Search for the cell housing the specified text and yield its [x, y] center coordinate. 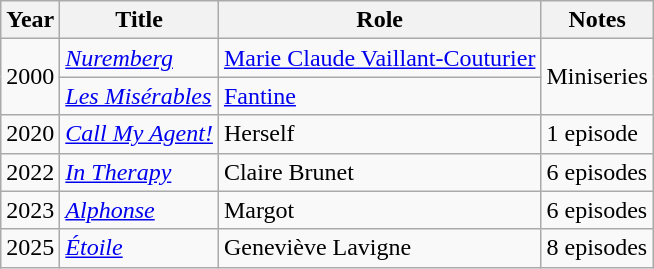
In Therapy [140, 172]
Notes [597, 20]
2020 [30, 134]
Miniseries [597, 77]
Margot [380, 210]
2023 [30, 210]
2000 [30, 77]
Title [140, 20]
Étoile [140, 248]
Geneviève Lavigne [380, 248]
Marie Claude Vaillant-Couturier [380, 58]
2025 [30, 248]
Fantine [380, 96]
Alphonse [140, 210]
Les Misérables [140, 96]
Year [30, 20]
2022 [30, 172]
Herself [380, 134]
8 episodes [597, 248]
Call My Agent! [140, 134]
Role [380, 20]
Nuremberg [140, 58]
1 episode [597, 134]
Claire Brunet [380, 172]
